Detect which cell encompasses the target text, then output its (x, y) center coordinate. 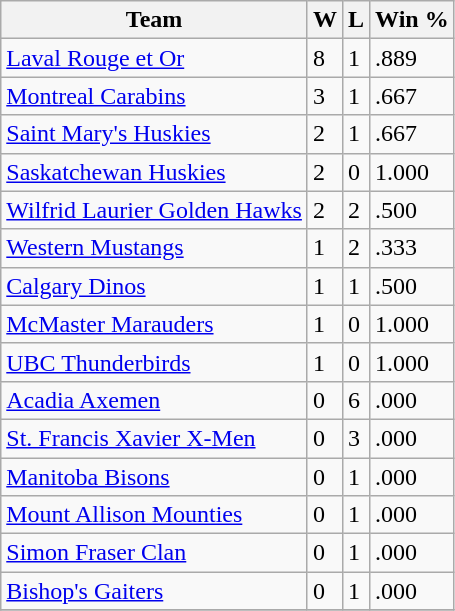
Simon Fraser Clan (154, 553)
Saskatchewan Huskies (154, 172)
St. Francis Xavier X-Men (154, 438)
Wilfrid Laurier Golden Hawks (154, 210)
.889 (412, 58)
Bishop's Gaiters (154, 591)
Montreal Carabins (154, 96)
Acadia Axemen (154, 400)
Manitoba Bisons (154, 477)
Laval Rouge et Or (154, 58)
6 (356, 400)
McMaster Marauders (154, 324)
Team (154, 20)
Win % (412, 20)
L (356, 20)
.333 (412, 248)
Calgary Dinos (154, 286)
Saint Mary's Huskies (154, 134)
Western Mustangs (154, 248)
UBC Thunderbirds (154, 362)
Mount Allison Mounties (154, 515)
8 (324, 58)
W (324, 20)
